Output the [X, Y] coordinate of the center of the cell containing the given text.  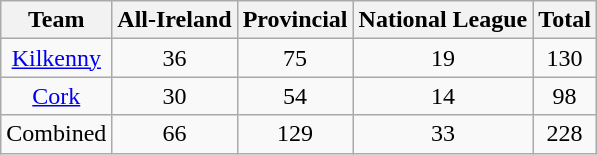
36 [174, 58]
Provincial [295, 20]
Team [56, 20]
Combined [56, 134]
Total [565, 20]
14 [443, 96]
75 [295, 58]
66 [174, 134]
33 [443, 134]
30 [174, 96]
228 [565, 134]
Kilkenny [56, 58]
19 [443, 58]
98 [565, 96]
All-Ireland [174, 20]
Cork [56, 96]
54 [295, 96]
129 [295, 134]
National League [443, 20]
130 [565, 58]
